Find where the given text appears and provide that cell's center as (x, y) coordinate. 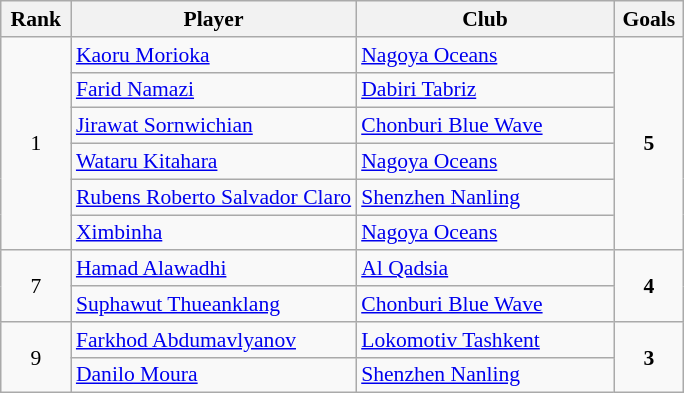
Club (485, 19)
Suphawut Thueanklang (214, 304)
5 (649, 144)
Farkhod Abdumavlyanov (214, 340)
Jirawat Sornwichian (214, 126)
Farid Namazi (214, 90)
Goals (649, 19)
Kaoru Morioka (214, 55)
Lokomotiv Tashkent (485, 340)
Danilo Moura (214, 375)
Hamad Alawadhi (214, 269)
Dabiri Tabriz (485, 90)
Rank (36, 19)
Rubens Roberto Salvador Claro (214, 197)
Wataru Kitahara (214, 162)
Ximbinha (214, 233)
3 (649, 358)
9 (36, 358)
1 (36, 144)
Al Qadsia (485, 269)
Player (214, 19)
4 (649, 286)
7 (36, 286)
